Extract the [X, Y] coordinate from the center of the cell holding the provided text.  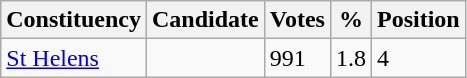
Candidate [205, 20]
% [350, 20]
Constituency [74, 20]
4 [418, 58]
1.8 [350, 58]
St Helens [74, 58]
Votes [297, 20]
991 [297, 58]
Position [418, 20]
